Output the [X, Y] coordinate of the center of the cell containing the given text.  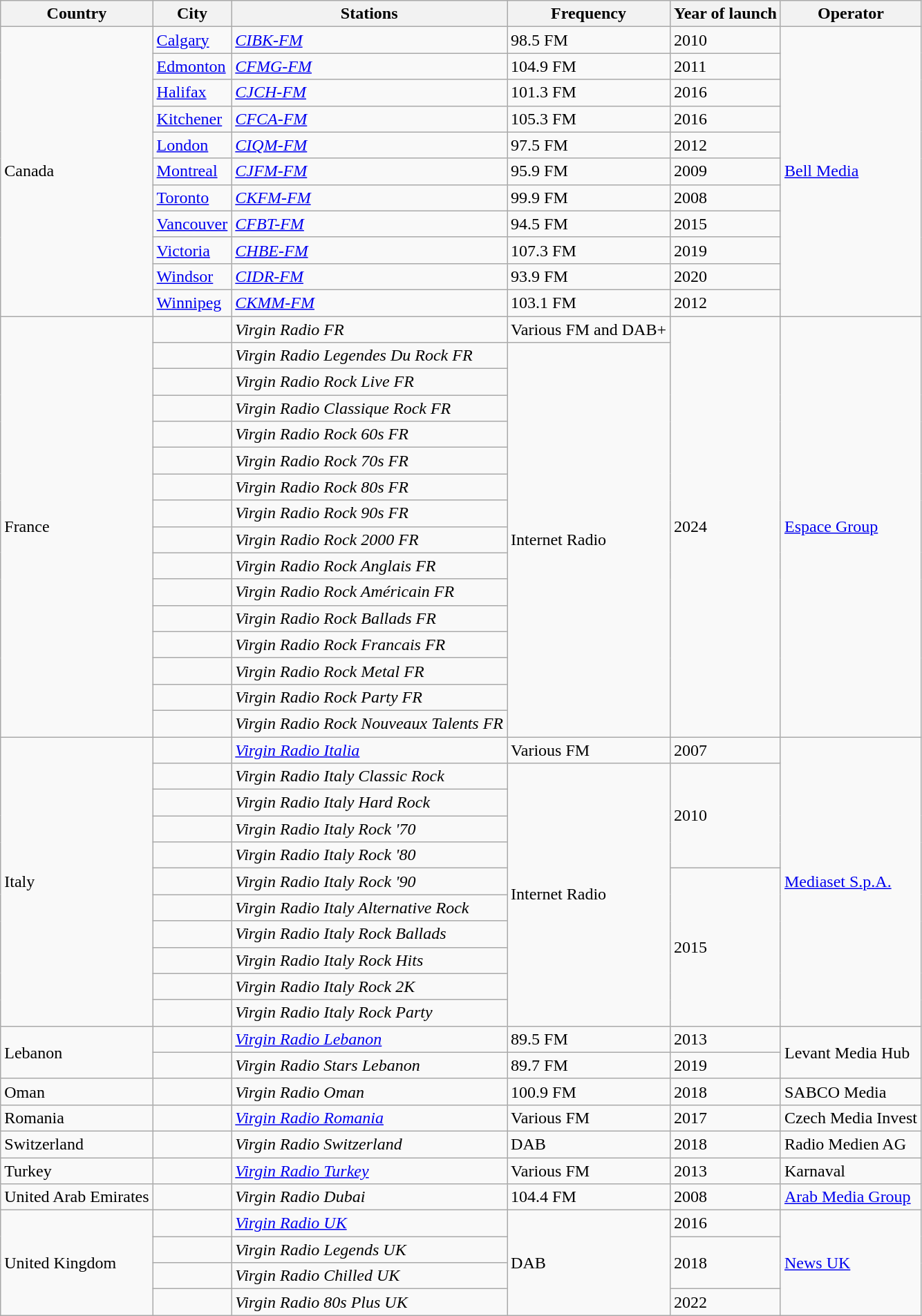
Halifax [192, 93]
Virgin Radio Italy Rock Hits [369, 960]
2011 [726, 66]
Virgin Radio Rock Ballads FR [369, 618]
CIBK-FM [369, 40]
Virgin Radio Rock 90s FR [369, 513]
Turkey [77, 1171]
104.9 FM [589, 66]
CJFM-FM [369, 171]
Virgin Radio Stars Lebanon [369, 1065]
107.3 FM [589, 250]
Virgin Radio Italia [369, 750]
Virgin Radio Rock Metal FR [369, 671]
Virgin Radio Dubai [369, 1197]
Virgin Radio Rock 70s FR [369, 461]
2007 [726, 750]
Virgin Radio Rock Anglais FR [369, 566]
Mediaset S.p.A. [850, 881]
95.9 FM [589, 171]
Virgin Radio Rock Américain FR [369, 592]
89.5 FM [589, 1039]
2024 [726, 526]
100.9 FM [589, 1091]
Winnipeg [192, 303]
CJCH-FM [369, 93]
105.3 FM [589, 119]
Radio Medien AG [850, 1144]
Virgin Radio Italy Alternative Rock [369, 908]
Virgin Radio Legends UK [369, 1250]
Virgin Radio Rock Francais FR [369, 645]
France [77, 526]
Levant Media Hub [850, 1052]
Bell Media [850, 171]
CKMM-FM [369, 303]
Country [77, 14]
2009 [726, 171]
CFMG-FM [369, 66]
Virgin Radio Rock 80s FR [369, 487]
2017 [726, 1118]
News UK [850, 1263]
Edmonton [192, 66]
CKFM-FM [369, 198]
Lebanon [77, 1052]
Virgin Radio Classique Rock FR [369, 408]
2022 [726, 1302]
Virgin Radio Italy Hard Rock [369, 803]
94.5 FM [589, 224]
Kitchener [192, 119]
Virgin Radio FR [369, 330]
Switzerland [77, 1144]
Frequency [589, 14]
CFCA-FM [369, 119]
Czech Media Invest [850, 1118]
Arab Media Group [850, 1197]
CIQM-FM [369, 145]
Virgin Radio Italy Rock '90 [369, 881]
104.4 FM [589, 1197]
Espace Group [850, 526]
98.5 FM [589, 40]
Italy [77, 881]
Virgin Radio Turkey [369, 1171]
97.5 FM [589, 145]
Montreal [192, 171]
SABCO Media [850, 1091]
Vancouver [192, 224]
99.9 FM [589, 198]
Year of launch [726, 14]
Virgin Radio Rock Nouveaux Talents FR [369, 723]
Calgary [192, 40]
United Arab Emirates [77, 1197]
Virgin Radio Italy Rock Ballads [369, 934]
103.1 FM [589, 303]
Oman [77, 1091]
CIDR-FM [369, 276]
Victoria [192, 250]
Virgin Radio Romania [369, 1118]
Virgin Radio UK [369, 1223]
2020 [726, 276]
City [192, 14]
Virgin Radio Oman [369, 1091]
Karnaval [850, 1171]
Virgin Radio Legendes Du Rock FR [369, 356]
Operator [850, 14]
Virgin Radio Italy Rock '80 [369, 855]
London [192, 145]
Virgin Radio 80s Plus UK [369, 1302]
Virgin Radio Chilled UK [369, 1276]
89.7 FM [589, 1065]
CFBT-FM [369, 224]
Virgin Radio Rock Live FR [369, 382]
Virgin Radio Italy Rock Party [369, 1013]
Virgin Radio Italy Classic Rock [369, 776]
Various FM and DAB+ [589, 330]
Virgin Radio Rock 2000 FR [369, 540]
Virgin Radio Lebanon [369, 1039]
101.3 FM [589, 93]
93.9 FM [589, 276]
Romania [77, 1118]
Virgin Radio Switzerland [369, 1144]
Virgin Radio Italy Rock 2K [369, 986]
Stations [369, 14]
CHBE-FM [369, 250]
Virgin Radio Rock Party FR [369, 697]
United Kingdom [77, 1263]
Windsor [192, 276]
Virgin Radio Rock 60s FR [369, 435]
Virgin Radio Italy Rock '70 [369, 829]
Toronto [192, 198]
Canada [77, 171]
